Pinpoint the cell where the given text exists, returning its (x, y) midpoint coordinate. 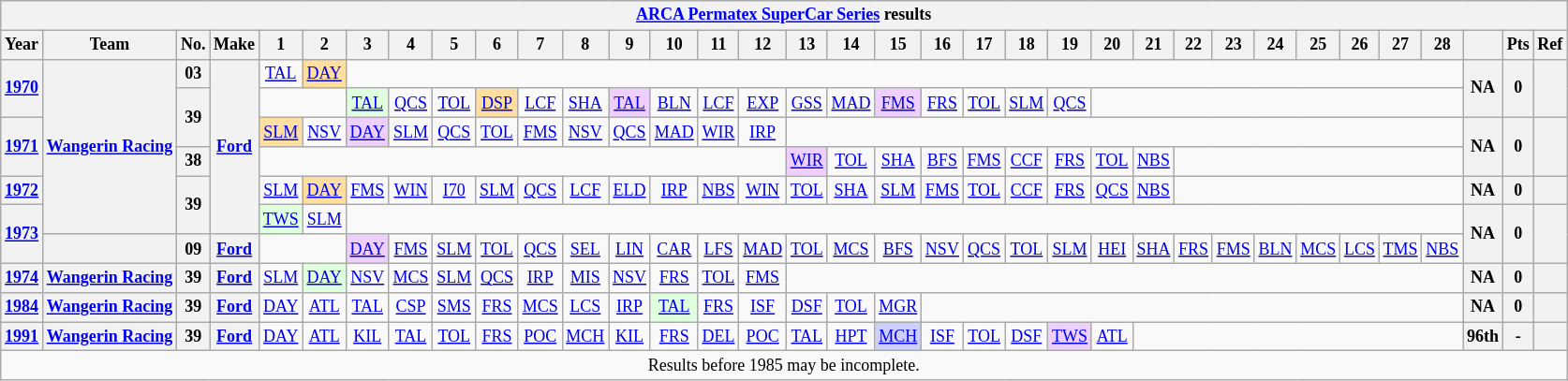
25 (1319, 45)
HPT (851, 337)
7 (540, 45)
1973 (22, 234)
26 (1360, 45)
11 (718, 45)
16 (942, 45)
38 (193, 161)
18 (1027, 45)
1984 (22, 307)
6 (497, 45)
DEL (718, 337)
DSP (497, 103)
MGR (898, 307)
20 (1112, 45)
4 (410, 45)
TMS (1400, 249)
1974 (22, 277)
SEL (585, 249)
CAR (674, 249)
03 (193, 73)
21 (1154, 45)
1970 (22, 88)
1991 (22, 337)
2 (324, 45)
No. (193, 45)
17 (984, 45)
SMS (454, 307)
HEI (1112, 249)
Year (22, 45)
EXP (762, 103)
Ref (1550, 45)
CSP (410, 307)
I70 (454, 191)
1 (281, 45)
LFS (718, 249)
19 (1070, 45)
8 (585, 45)
13 (806, 45)
15 (898, 45)
9 (629, 45)
MIS (585, 277)
23 (1233, 45)
- (1517, 337)
Results before 1985 may be incomplete. (784, 365)
1972 (22, 191)
GSS (806, 103)
09 (193, 249)
22 (1193, 45)
24 (1276, 45)
ARCA Permatex SuperCar Series results (784, 15)
1971 (22, 146)
96th (1484, 337)
28 (1442, 45)
LIN (629, 249)
5 (454, 45)
ELD (629, 191)
3 (367, 45)
10 (674, 45)
Team (109, 45)
Make (234, 45)
27 (1400, 45)
Pts (1517, 45)
12 (762, 45)
14 (851, 45)
